Extract the (x, y) coordinate from the center of the cell holding the provided text.  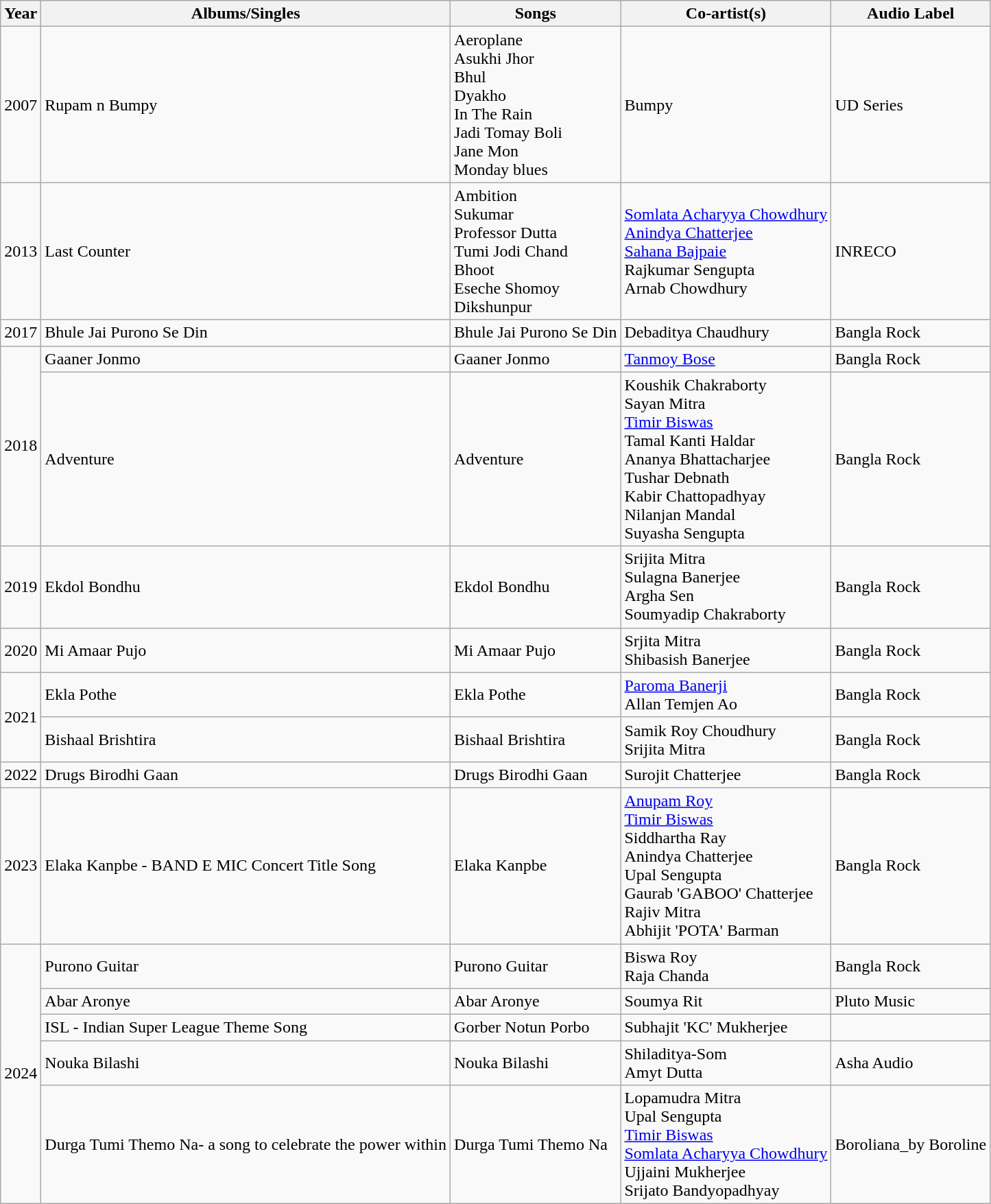
Co-artist(s) (726, 14)
Albums/Singles (246, 14)
Subhajit 'KC' Mukherjee (726, 1028)
Srjita MitraShibasish Banerjee (726, 650)
2021 (21, 717)
2023 (21, 866)
2024 (21, 1074)
Srijita MitraSulagna BanerjeeArgha SenSoumyadip Chakraborty (726, 587)
AmbitionSukumarProfessor DuttaTumi Jodi ChandBhootEseche ShomoyDikshunpur (536, 251)
2013 (21, 251)
Biswa RoyRaja Chanda (726, 966)
Durga Tumi Themo Na- a song to celebrate the power within (246, 1144)
Surojit Chatterjee (726, 775)
Koushik ChakrabortySayan MitraTimir BiswasTamal Kanti HaldarAnanya BhattacharjeeTushar DebnathKabir ChattopadhyayNilanjan MandalSuyasha Sengupta (726, 459)
2022 (21, 775)
2020 (21, 650)
ISL - Indian Super League Theme Song (246, 1028)
2017 (21, 333)
Asha Audio (911, 1063)
Lopamudra MitraUpal SenguptaTimir BiswasSomlata Acharyya ChowdhuryUjjaini MukherjeeSrijato Bandyopadhyay (726, 1144)
Tanmoy Bose (726, 359)
Anupam RoyTimir BiswasSiddhartha RayAnindya ChatterjeeUpal SenguptaGaurab 'GABOO' ChatterjeeRajiv MitraAbhijit 'POTA' Barman (726, 866)
Songs (536, 14)
Shiladitya-SomAmyt Dutta (726, 1063)
INRECO (911, 251)
Samik Roy ChoudhurySrijita Mitra (726, 740)
2019 (21, 587)
Rupam n Bumpy (246, 104)
AeroplaneAsukhi JhorBhulDyakhoIn The RainJadi Tomay BoliJane MonMonday blues (536, 104)
Pluto Music (911, 1002)
Year (21, 14)
Elaka Kanpbe - BAND E MIC Concert Title Song (246, 866)
UD Series (911, 104)
Last Counter (246, 251)
2018 (21, 446)
Audio Label (911, 14)
Soumya Rit (726, 1002)
Gorber Notun Porbo (536, 1028)
Debaditya Chaudhury (726, 333)
Paroma BanerjiAllan Temjen Ao (726, 694)
Durga Tumi Themo Na (536, 1144)
Elaka Kanpbe (536, 866)
2007 (21, 104)
Bumpy (726, 104)
Somlata Acharyya ChowdhuryAnindya ChatterjeeSahana BajpaieRajkumar SenguptaArnab Chowdhury (726, 251)
Boroliana_by Boroline (911, 1144)
